Output the [X, Y] coordinate of the center of the cell containing the given text.  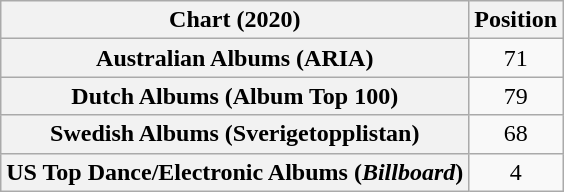
Position [516, 20]
Australian Albums (ARIA) [235, 58]
71 [516, 58]
79 [516, 96]
US Top Dance/Electronic Albums (Billboard) [235, 172]
Chart (2020) [235, 20]
4 [516, 172]
68 [516, 134]
Swedish Albums (Sverigetopplistan) [235, 134]
Dutch Albums (Album Top 100) [235, 96]
